For the text-containing cell, return its midpoint in [x, y] coordinate format. 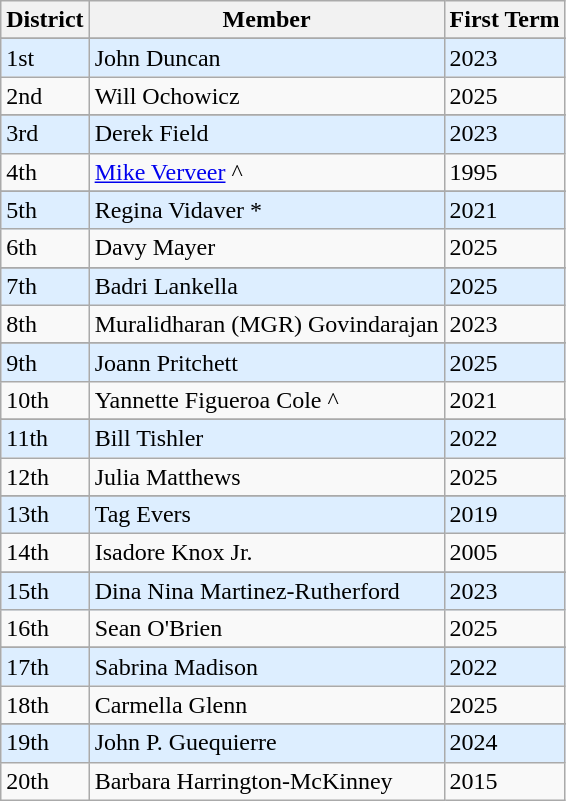
7th [45, 286]
15th [45, 591]
John Duncan [266, 58]
Muralidharan (MGR) Govindarajan [266, 324]
13th [45, 515]
Sabrina Madison [266, 667]
6th [45, 248]
Davy Mayer [266, 248]
2005 [504, 553]
2nd [45, 96]
Dina Nina Martinez-Rutherford [266, 591]
Joann Pritchett [266, 362]
2015 [504, 781]
12th [45, 477]
Derek Field [266, 134]
Will Ochowicz [266, 96]
10th [45, 400]
Mike Verveer ^ [266, 172]
19th [45, 743]
8th [45, 324]
2019 [504, 515]
Barbara Harrington-McKinney [266, 781]
1st [45, 58]
3rd [45, 134]
17th [45, 667]
11th [45, 438]
Bill Tishler [266, 438]
Isadore Knox Jr. [266, 553]
Yannette Figueroa Cole ^ [266, 400]
16th [45, 629]
20th [45, 781]
Badri Lankella [266, 286]
Julia Matthews [266, 477]
Member [266, 20]
14th [45, 553]
John P. Guequierre [266, 743]
4th [45, 172]
1995 [504, 172]
First Term [504, 20]
5th [45, 210]
2024 [504, 743]
Carmella Glenn [266, 705]
Tag Evers [266, 515]
18th [45, 705]
Sean O'Brien [266, 629]
District [45, 20]
Regina Vidaver * [266, 210]
9th [45, 362]
